Identify which cell holds the provided text, then report its [x, y] central coordinate. 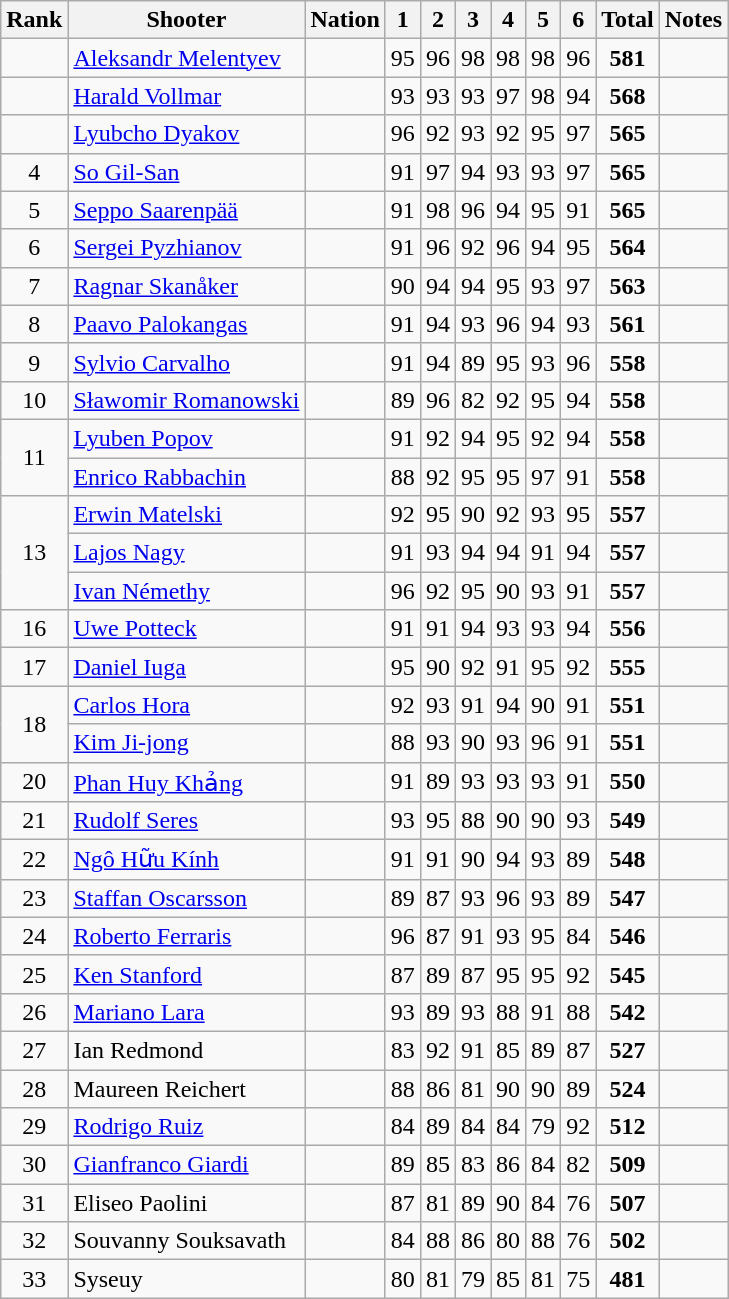
Syseuy [186, 1279]
Phan Huy Khảng [186, 782]
563 [628, 286]
Kim Ji-jong [186, 743]
556 [628, 629]
33 [34, 1279]
30 [34, 1165]
11 [34, 457]
550 [628, 782]
Ken Stanford [186, 974]
509 [628, 1165]
Ngô Hữu Kính [186, 860]
13 [34, 553]
Lajos Nagy [186, 553]
Ragnar Skanåker [186, 286]
548 [628, 860]
Seppo Saarenpää [186, 210]
549 [628, 821]
Roberto Ferraris [186, 936]
561 [628, 324]
21 [34, 821]
75 [578, 1279]
Paavo Palokangas [186, 324]
524 [628, 1089]
Carlos Hora [186, 705]
Souvanny Souksavath [186, 1241]
Aleksandr Melentyev [186, 58]
Ian Redmond [186, 1050]
Sergei Pyzhianov [186, 248]
Rank [34, 20]
Shooter [186, 20]
10 [34, 400]
28 [34, 1089]
26 [34, 1012]
512 [628, 1127]
Lyubcho Dyakov [186, 134]
Erwin Matelski [186, 515]
7 [34, 286]
29 [34, 1127]
Staffan Oscarsson [186, 898]
17 [34, 667]
Lyuben Popov [186, 438]
9 [34, 362]
546 [628, 936]
502 [628, 1241]
Rudolf Seres [186, 821]
8 [34, 324]
Sławomir Romanowski [186, 400]
545 [628, 974]
24 [34, 936]
2 [438, 20]
481 [628, 1279]
Daniel Iuga [186, 667]
Notes [693, 20]
Maureen Reichert [186, 1089]
Eliseo Paolini [186, 1203]
564 [628, 248]
31 [34, 1203]
1 [402, 20]
Harald Vollmar [186, 96]
16 [34, 629]
20 [34, 782]
527 [628, 1050]
581 [628, 58]
507 [628, 1203]
547 [628, 898]
Gianfranco Giardi [186, 1165]
3 [472, 20]
27 [34, 1050]
Nation [345, 20]
Sylvio Carvalho [186, 362]
Total [628, 20]
So Gil-San [186, 172]
Enrico Rabbachin [186, 477]
555 [628, 667]
32 [34, 1241]
Uwe Potteck [186, 629]
18 [34, 724]
542 [628, 1012]
568 [628, 96]
Mariano Lara [186, 1012]
25 [34, 974]
23 [34, 898]
Rodrigo Ruiz [186, 1127]
Ivan Némethy [186, 591]
22 [34, 860]
